Capture the cell that displays the provided text and extract its (x, y) central coordinate. 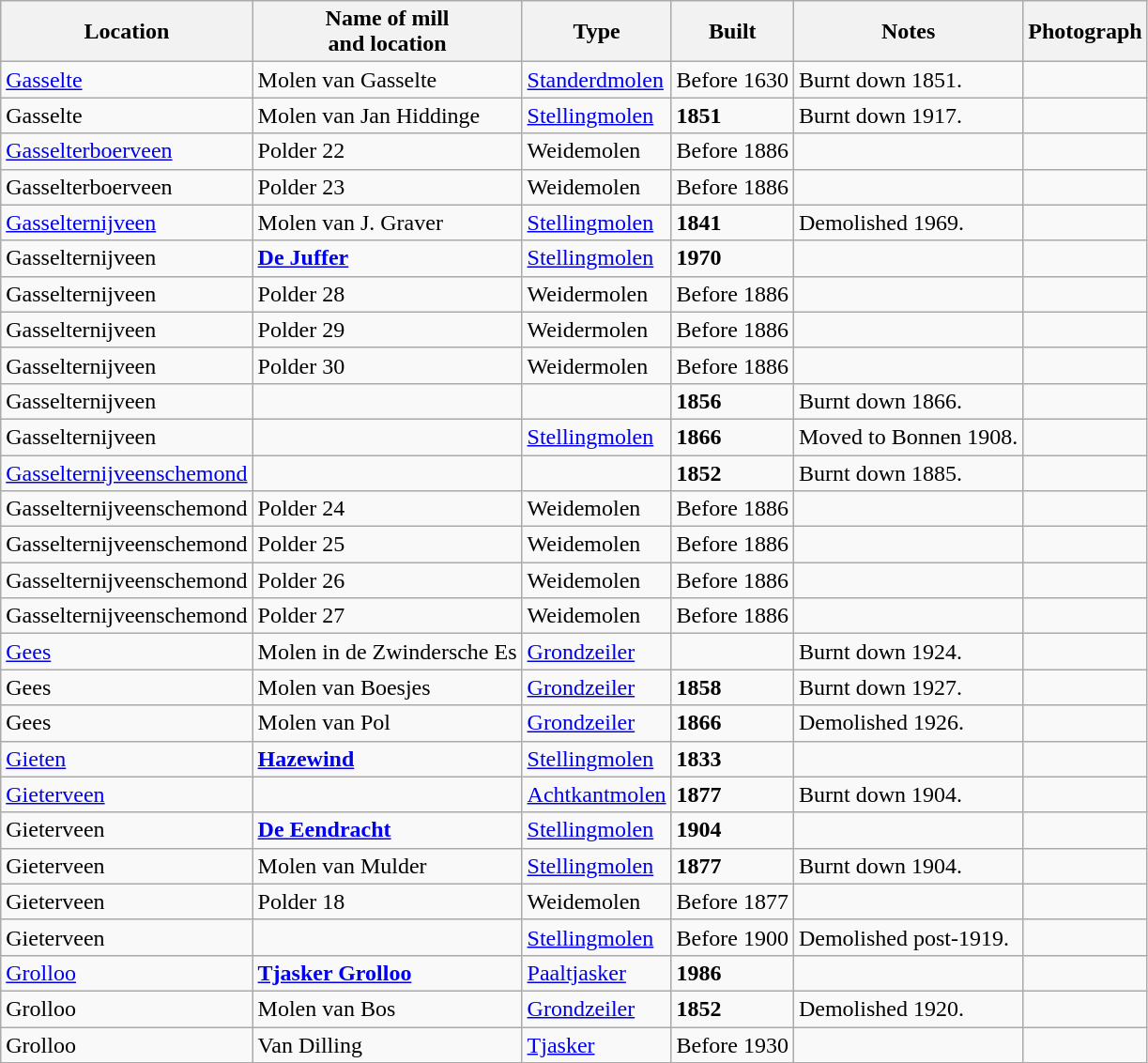
Molen van Bos (387, 1009)
Demolished 1969. (908, 223)
Built (732, 32)
1858 (732, 687)
Hazewind (387, 759)
Before 1877 (732, 901)
Van Dilling (387, 1045)
1833 (732, 759)
De Juffer (387, 258)
Burnt down 1917. (908, 116)
Standerdmolen (597, 80)
Burnt down 1851. (908, 80)
Molen van Jan Hiddinge (387, 116)
Polder 24 (387, 509)
Demolished post-1919. (908, 937)
Polder 22 (387, 151)
Polder 25 (387, 545)
1851 (732, 116)
Burnt down 1866. (908, 401)
Tjasker Grolloo (387, 973)
Polder 30 (387, 365)
Before 1630 (732, 80)
Polder 27 (387, 616)
Molen van Boesjes (387, 687)
Moved to Bonnen 1908. (908, 437)
Polder 23 (387, 187)
Polder 26 (387, 580)
Demolished 1920. (908, 1009)
Location (127, 32)
Tjasker (597, 1045)
Photograph (1085, 32)
Molen van Gasselte (387, 80)
Burnt down 1885. (908, 472)
Name of milland location (387, 32)
1904 (732, 830)
1986 (732, 973)
Gieten (127, 759)
1970 (732, 258)
De Eendracht (387, 830)
Demolished 1926. (908, 723)
Before 1930 (732, 1045)
Polder 18 (387, 901)
Burnt down 1924. (908, 652)
Type (597, 32)
Achtkantmolen (597, 794)
Paaltjasker (597, 973)
Burnt down 1927. (908, 687)
Molen van Pol (387, 723)
1856 (732, 401)
Molen van J. Graver (387, 223)
Molen in de Zwindersche Es (387, 652)
Polder 28 (387, 294)
Before 1900 (732, 937)
Notes (908, 32)
1841 (732, 223)
Molen van Mulder (387, 866)
Polder 29 (387, 330)
